Output the [X, Y] coordinate of the center of the cell containing the given text.  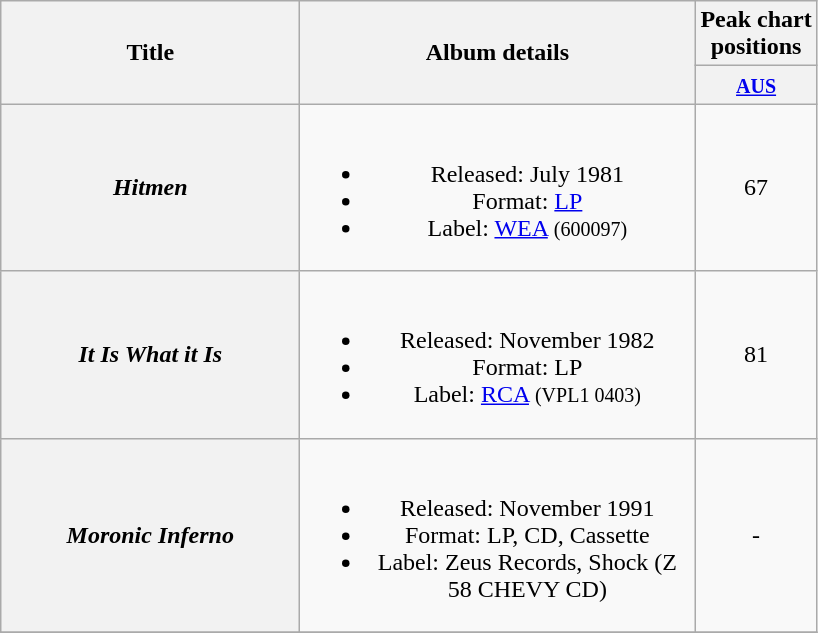
It Is What it Is [150, 354]
Released: November 1982Format: LPLabel: RCA (VPL1 0403) [498, 354]
Released: July 1981Format: LPLabel: WEA (600097) [498, 188]
Peak chartpositions [756, 34]
Released: November 1991Format: LP, CD, CassetteLabel: Zeus Records, Shock (Z 58 CHEVY CD) [498, 535]
- [756, 535]
Moronic Inferno [150, 535]
AUS [756, 85]
Title [150, 52]
67 [756, 188]
81 [756, 354]
Album details [498, 52]
Hitmen [150, 188]
